For the text-containing cell, return its midpoint in (x, y) coordinate format. 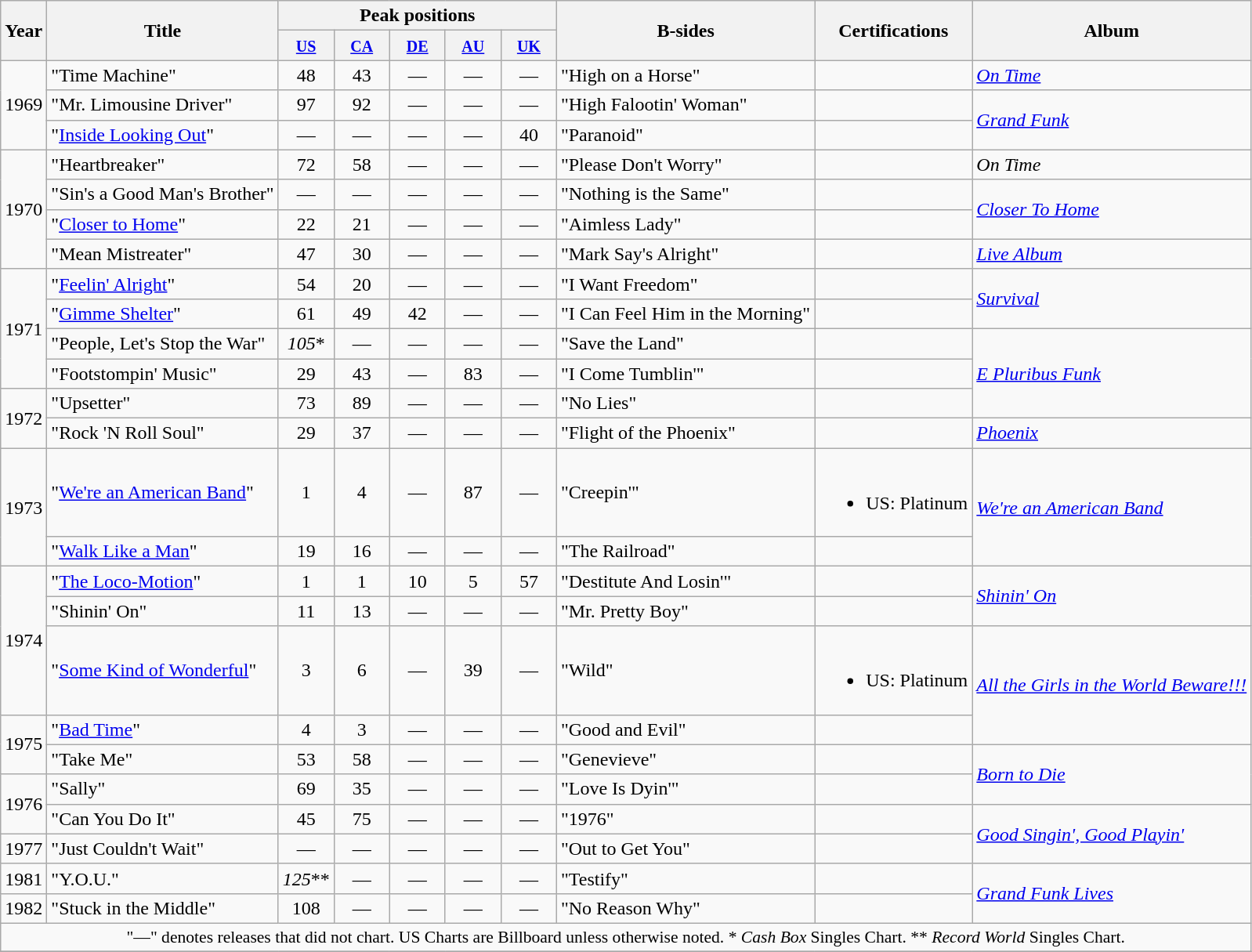
"Closer to Home" (163, 224)
DE (417, 45)
16 (362, 552)
5 (473, 581)
"Mr. Limousine Driver" (163, 105)
1981 (24, 878)
89 (362, 404)
40 (528, 135)
"Love Is Dyin'" (685, 789)
"Rock 'N Roll Soul" (163, 433)
75 (362, 819)
1982 (24, 908)
"Stuck in the Middle" (163, 908)
13 (362, 611)
"Sally" (163, 789)
92 (362, 105)
Shinin' On (1112, 596)
57 (528, 581)
47 (306, 254)
1971 (24, 328)
1972 (24, 418)
"We're an American Band" (163, 492)
Good Singin', Good Playin' (1112, 834)
1977 (24, 849)
Survival (1112, 299)
"Mean Mistreater" (163, 254)
"The Railroad" (685, 552)
37 (362, 433)
1976 (24, 804)
83 (473, 374)
Certifications (893, 31)
"Wild" (685, 671)
We're an American Band (1112, 508)
125** (306, 878)
20 (362, 284)
"Inside Looking Out" (163, 135)
"The Loco-Motion" (163, 581)
Live Album (1112, 254)
53 (306, 759)
21 (362, 224)
"Out to Get You" (685, 849)
AU (473, 45)
"No Lies" (685, 404)
45 (306, 819)
73 (306, 404)
Phoenix (1112, 433)
"Flight of the Phoenix" (685, 433)
1974 (24, 641)
69 (306, 789)
1970 (24, 209)
Title (163, 31)
"Walk Like a Man" (163, 552)
54 (306, 284)
"Paranoid" (685, 135)
"High on a Horse" (685, 75)
"Feelin' Alright" (163, 284)
97 (306, 105)
72 (306, 165)
"Please Don't Worry" (685, 165)
"Destitute And Losin'" (685, 581)
"1976" (685, 819)
Year (24, 31)
"I Want Freedom" (685, 284)
"Time Machine" (163, 75)
1973 (24, 508)
"I Can Feel Him in the Morning" (685, 313)
Peak positions (417, 16)
19 (306, 552)
"—" denotes releases that did not chart. US Charts are Billboard unless otherwise noted. * Cash Box Singles Chart. ** Record World Singles Chart. (626, 937)
30 (362, 254)
"Heartbreaker" (163, 165)
CA (362, 45)
"I Come Tumblin'" (685, 374)
"Can You Do It" (163, 819)
105* (306, 343)
"Y.O.U." (163, 878)
49 (362, 313)
"Mark Say's Alright" (685, 254)
"Just Couldn't Wait" (163, 849)
10 (417, 581)
UK (528, 45)
35 (362, 789)
"Take Me" (163, 759)
"Gimme Shelter" (163, 313)
B-sides (685, 31)
"No Reason Why" (685, 908)
"Testify" (685, 878)
Grand Funk Lives (1112, 893)
87 (473, 492)
"Mr. Pretty Boy" (685, 611)
108 (306, 908)
39 (473, 671)
All the Girls in the World Beware!!! (1112, 685)
"Some Kind of Wonderful" (163, 671)
1975 (24, 744)
"Nothing is the Same" (685, 194)
6 (362, 671)
"Sin's a Good Man's Brother" (163, 194)
"Genevieve" (685, 759)
"Aimless Lady" (685, 224)
Album (1112, 31)
US (306, 45)
"Creepin'" (685, 492)
Born to Die (1112, 774)
61 (306, 313)
"Shinin' On" (163, 611)
1969 (24, 105)
48 (306, 75)
22 (306, 224)
"Good and Evil" (685, 729)
Closer To Home (1112, 209)
"High Falootin' Woman" (685, 105)
Grand Funk (1112, 120)
"People, Let's Stop the War" (163, 343)
11 (306, 611)
E Pluribus Funk (1112, 373)
"Footstompin' Music" (163, 374)
"Save the Land" (685, 343)
"Bad Time" (163, 729)
42 (417, 313)
"Upsetter" (163, 404)
